For the text-containing cell, return its midpoint in (x, y) coordinate format. 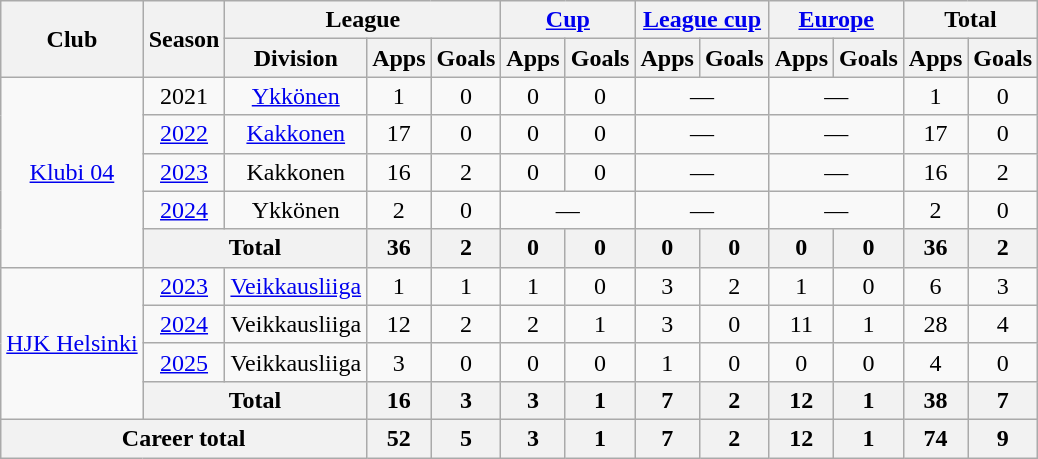
74 (935, 438)
9 (1003, 438)
League cup (702, 20)
11 (801, 324)
Cup (568, 20)
Europe (836, 20)
Career total (184, 438)
HJK Helsinki (72, 343)
Club (72, 39)
28 (935, 324)
52 (399, 438)
Season (184, 39)
38 (935, 400)
League (363, 20)
Division (296, 58)
2025 (184, 362)
2021 (184, 96)
2022 (184, 134)
6 (935, 286)
Klubi 04 (72, 172)
5 (466, 438)
